Locate the cell with the specified text and output its [X, Y] center coordinate. 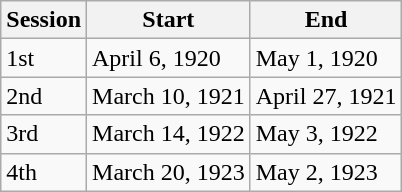
3rd [44, 134]
May 1, 1920 [326, 58]
March 14, 1922 [169, 134]
4th [44, 172]
End [326, 20]
May 2, 1923 [326, 172]
March 20, 1923 [169, 172]
April 6, 1920 [169, 58]
April 27, 1921 [326, 96]
March 10, 1921 [169, 96]
2nd [44, 96]
May 3, 1922 [326, 134]
1st [44, 58]
Start [169, 20]
Session [44, 20]
